From the cell containing the given text, extract its center point as (x, y) coordinate. 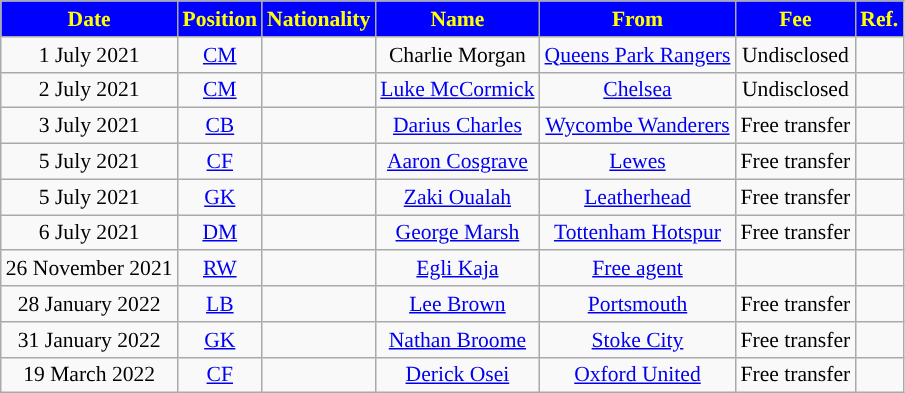
Lee Brown (457, 304)
George Marsh (457, 233)
Chelsea (638, 90)
Egli Kaja (457, 269)
2 July 2021 (90, 90)
Nathan Broome (457, 340)
26 November 2021 (90, 269)
Position (220, 19)
CB (220, 126)
Charlie Morgan (457, 55)
Leatherhead (638, 197)
6 July 2021 (90, 233)
LB (220, 304)
28 January 2022 (90, 304)
Portsmouth (638, 304)
Wycombe Wanderers (638, 126)
RW (220, 269)
1 July 2021 (90, 55)
Zaki Oualah (457, 197)
Lewes (638, 162)
Date (90, 19)
Darius Charles (457, 126)
Oxford United (638, 375)
Fee (795, 19)
Nationality (318, 19)
Tottenham Hotspur (638, 233)
Free agent (638, 269)
Queens Park Rangers (638, 55)
Derick Osei (457, 375)
Luke McCormick (457, 90)
Ref. (879, 19)
31 January 2022 (90, 340)
19 March 2022 (90, 375)
Name (457, 19)
From (638, 19)
DM (220, 233)
Stoke City (638, 340)
3 July 2021 (90, 126)
Aaron Cosgrave (457, 162)
